Extract the (x, y) coordinate from the center of the cell holding the provided text.  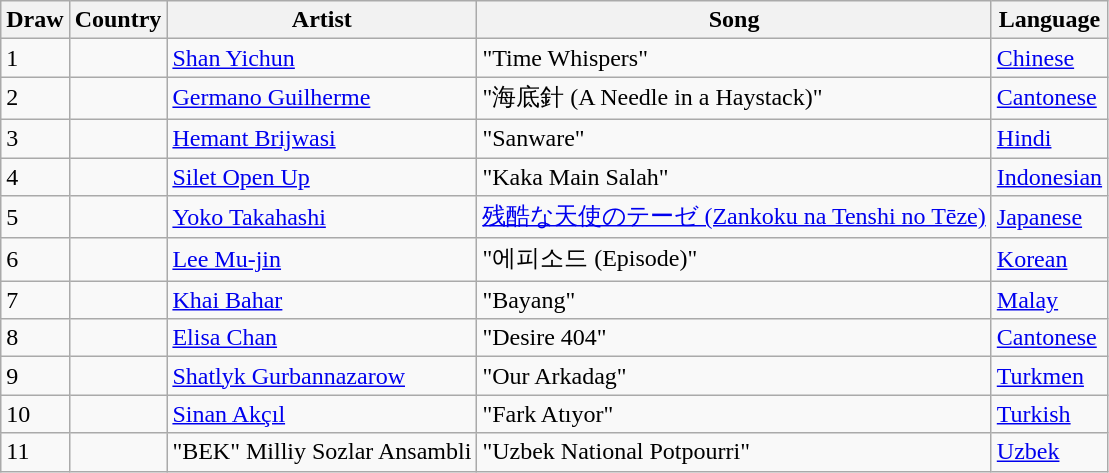
5 (35, 218)
Turkmen (1049, 376)
7 (35, 300)
Shan Yichun (322, 58)
"Bayang" (734, 300)
Malay (1049, 300)
9 (35, 376)
3 (35, 138)
Song (734, 20)
8 (35, 338)
10 (35, 414)
"Time Whispers" (734, 58)
Yoko Takahashi (322, 218)
Lee Mu-jin (322, 260)
"Kaka Main Salah" (734, 177)
6 (35, 260)
4 (35, 177)
Korean (1049, 260)
"Fark Atıyor" (734, 414)
Germano Guilherme (322, 98)
"海底針 (A Needle in a Haystack)" (734, 98)
Uzbek (1049, 452)
Indonesian (1049, 177)
Draw (35, 20)
Artist (322, 20)
残酷な天使のテーゼ (Zankoku na Tenshi no Tēze) (734, 218)
"Desire 404" (734, 338)
Silet Open Up (322, 177)
1 (35, 58)
"Uzbek National Potpourri" (734, 452)
"에피소드 (Episode)" (734, 260)
"Sanware" (734, 138)
Turkish (1049, 414)
Khai Bahar (322, 300)
Chinese (1049, 58)
Language (1049, 20)
Elisa Chan (322, 338)
Shatlyk Gurbannazarow (322, 376)
Country (118, 20)
11 (35, 452)
Hemant Brijwasi (322, 138)
2 (35, 98)
"BEK" Milliy Sozlar Ansambli (322, 452)
"Our Arkadag" (734, 376)
Japanese (1049, 218)
Sinan Akçıl (322, 414)
Hindi (1049, 138)
